Detect which cell encompasses the target text, then output its [X, Y] center coordinate. 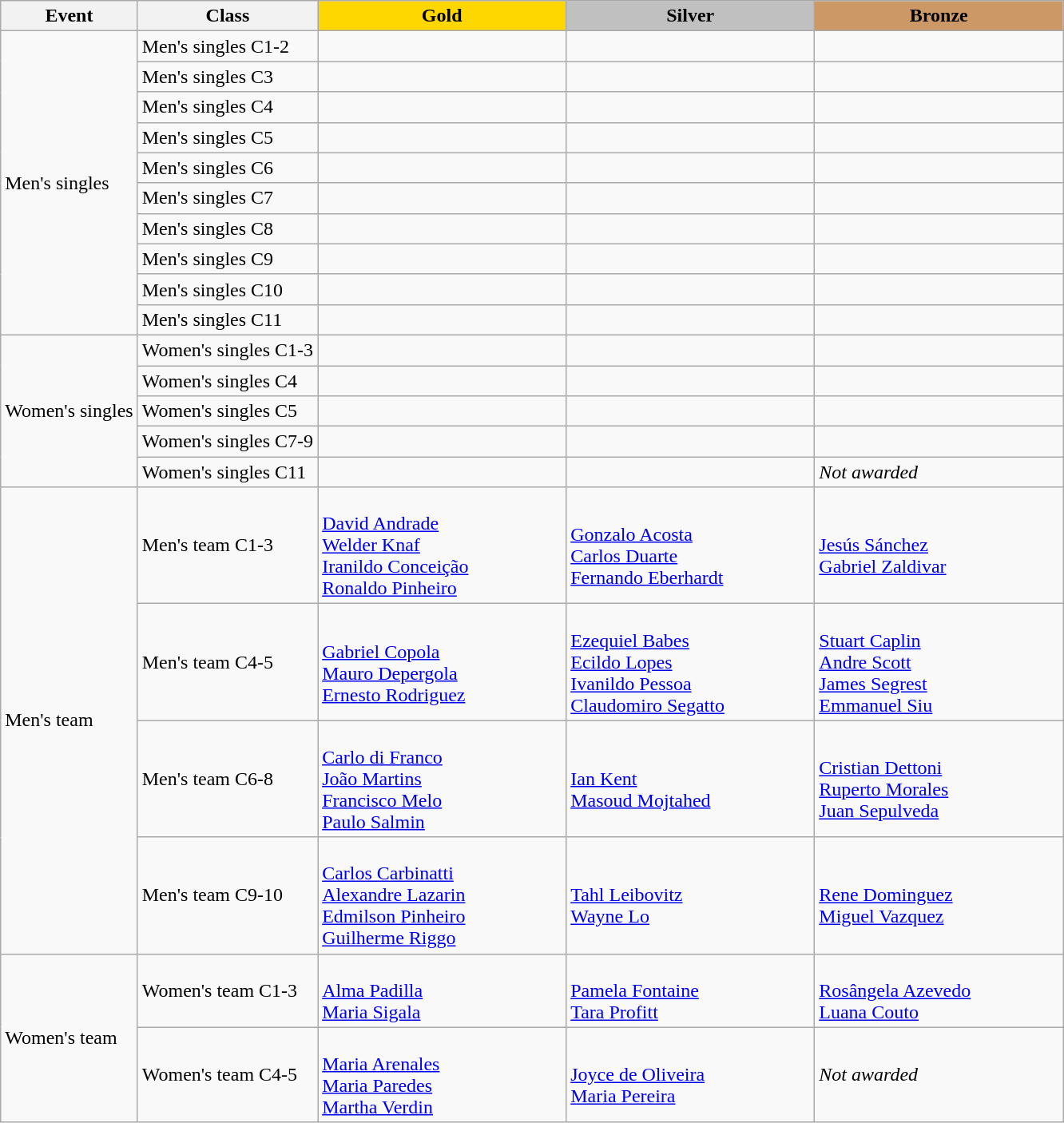
Men's team C4-5 [227, 662]
Ian KentMasoud Mojtahed [690, 779]
Bronze [939, 16]
David AndradeWelder KnafIranildo ConceiçãoRonaldo Pinheiro [443, 546]
Pamela FontaineTara Profitt [690, 990]
Women's singles C11 [227, 472]
Men's singles [69, 184]
Ezequiel BabesEcildo LopesIvanildo PessoaClaudomiro Segatto [690, 662]
Women's team [69, 1038]
Gabriel CopolaMauro DepergolaErnesto Rodriguez [443, 662]
Men's singles C6 [227, 168]
Women's singles C4 [227, 381]
Carlo di FrancoJoão MartinsFrancisco MeloPaulo Salmin [443, 779]
Jesús SánchezGabriel Zaldivar [939, 546]
Carlos CarbinattiAlexandre LazarinEdmilson PinheiroGuilherme Riggo [443, 895]
Men's team C6-8 [227, 779]
Men's team C1-3 [227, 546]
Event [69, 16]
Men's singles C11 [227, 319]
Men's singles C3 [227, 77]
Men's team [69, 720]
Men's singles C4 [227, 107]
Men's singles C5 [227, 137]
Women's team C1-3 [227, 990]
Rosângela AzevedoLuana Couto [939, 990]
Women's singles C5 [227, 411]
Men's singles C1-2 [227, 46]
Alma PadillaMaria Sigala [443, 990]
Women's singles C1-3 [227, 350]
Joyce de OliveiraMaria Pereira [690, 1075]
Gold [443, 16]
Class [227, 16]
Men's singles C8 [227, 228]
Men's singles C7 [227, 198]
Men's singles C10 [227, 289]
Cristian DettoniRuperto MoralesJuan Sepulveda [939, 779]
Women's singles [69, 411]
Women's team C4-5 [227, 1075]
Men's team C9-10 [227, 895]
Stuart CaplinAndre ScottJames SegrestEmmanuel Siu [939, 662]
Maria ArenalesMaria ParedesMartha Verdin [443, 1075]
Men's singles C9 [227, 259]
Women's singles C7-9 [227, 442]
Tahl LeibovitzWayne Lo [690, 895]
Gonzalo AcostaCarlos DuarteFernando Eberhardt [690, 546]
Silver [690, 16]
Rene DominguezMiguel Vazquez [939, 895]
